Identify which cell holds the provided text, then report its (X, Y) central coordinate. 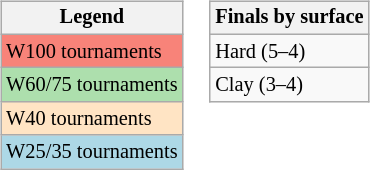
Legend (92, 18)
Finals by surface (289, 18)
Hard (5–4) (289, 51)
W40 tournaments (92, 119)
Clay (3–4) (289, 85)
W25/35 tournaments (92, 152)
W100 tournaments (92, 51)
W60/75 tournaments (92, 85)
